Return the (X, Y) coordinate for the center point of the cell that contains the specified text.  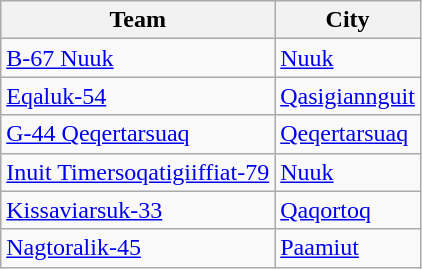
Eqaluk-54 (138, 96)
Team (138, 20)
Paamiut (348, 248)
G-44 Qeqertarsuaq (138, 134)
Qaqortoq (348, 210)
Qeqertarsuaq (348, 134)
Inuit Timersoqatigiiffiat-79 (138, 172)
Nagtoralik-45 (138, 248)
Kissaviarsuk-33 (138, 210)
B-67 Nuuk (138, 58)
Qasigiannguit (348, 96)
City (348, 20)
